Search for the cell housing the specified text and yield its [X, Y] center coordinate. 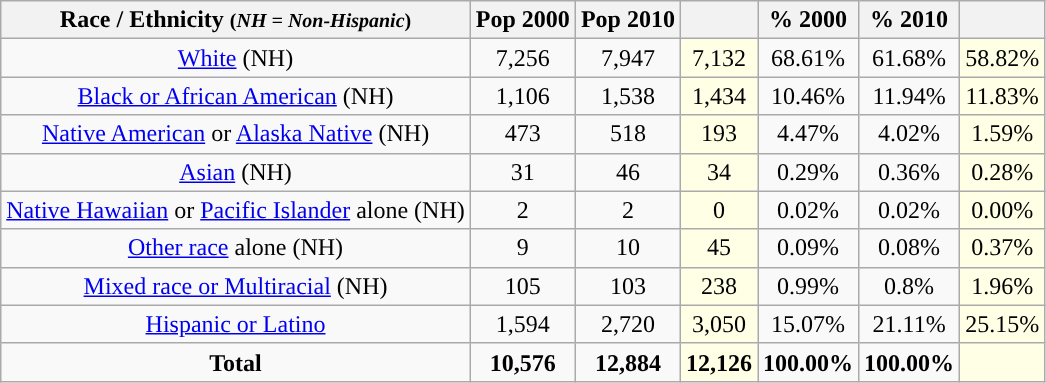
12,126 [718, 362]
10.46% [808, 96]
0.28% [1002, 172]
9 [522, 248]
2,720 [628, 324]
46 [628, 172]
21.11% [910, 324]
0.08% [910, 248]
34 [718, 172]
7,947 [628, 58]
193 [718, 134]
% 2000 [808, 20]
3,050 [718, 324]
1,106 [522, 96]
45 [718, 248]
1.59% [1002, 134]
31 [522, 172]
0.37% [1002, 248]
Other race alone (NH) [236, 248]
238 [718, 286]
Mixed race or Multiracial (NH) [236, 286]
473 [522, 134]
15.07% [808, 324]
Black or African American (NH) [236, 96]
7,256 [522, 58]
25.15% [1002, 324]
% 2010 [910, 20]
Asian (NH) [236, 172]
105 [522, 286]
0.99% [808, 286]
Native Hawaiian or Pacific Islander alone (NH) [236, 210]
10 [628, 248]
518 [628, 134]
0 [718, 210]
68.61% [808, 58]
Race / Ethnicity (NH = Non-Hispanic) [236, 20]
1.96% [1002, 286]
0.36% [910, 172]
Pop 2010 [628, 20]
Hispanic or Latino [236, 324]
11.94% [910, 96]
0.29% [808, 172]
103 [628, 286]
Total [236, 362]
1,594 [522, 324]
58.82% [1002, 58]
7,132 [718, 58]
Pop 2000 [522, 20]
61.68% [910, 58]
0.09% [808, 248]
4.47% [808, 134]
1,538 [628, 96]
0.00% [1002, 210]
12,884 [628, 362]
10,576 [522, 362]
1,434 [718, 96]
4.02% [910, 134]
0.8% [910, 286]
White (NH) [236, 58]
Native American or Alaska Native (NH) [236, 134]
11.83% [1002, 96]
